Pinpoint the cell where the given text exists, returning its [X, Y] midpoint coordinate. 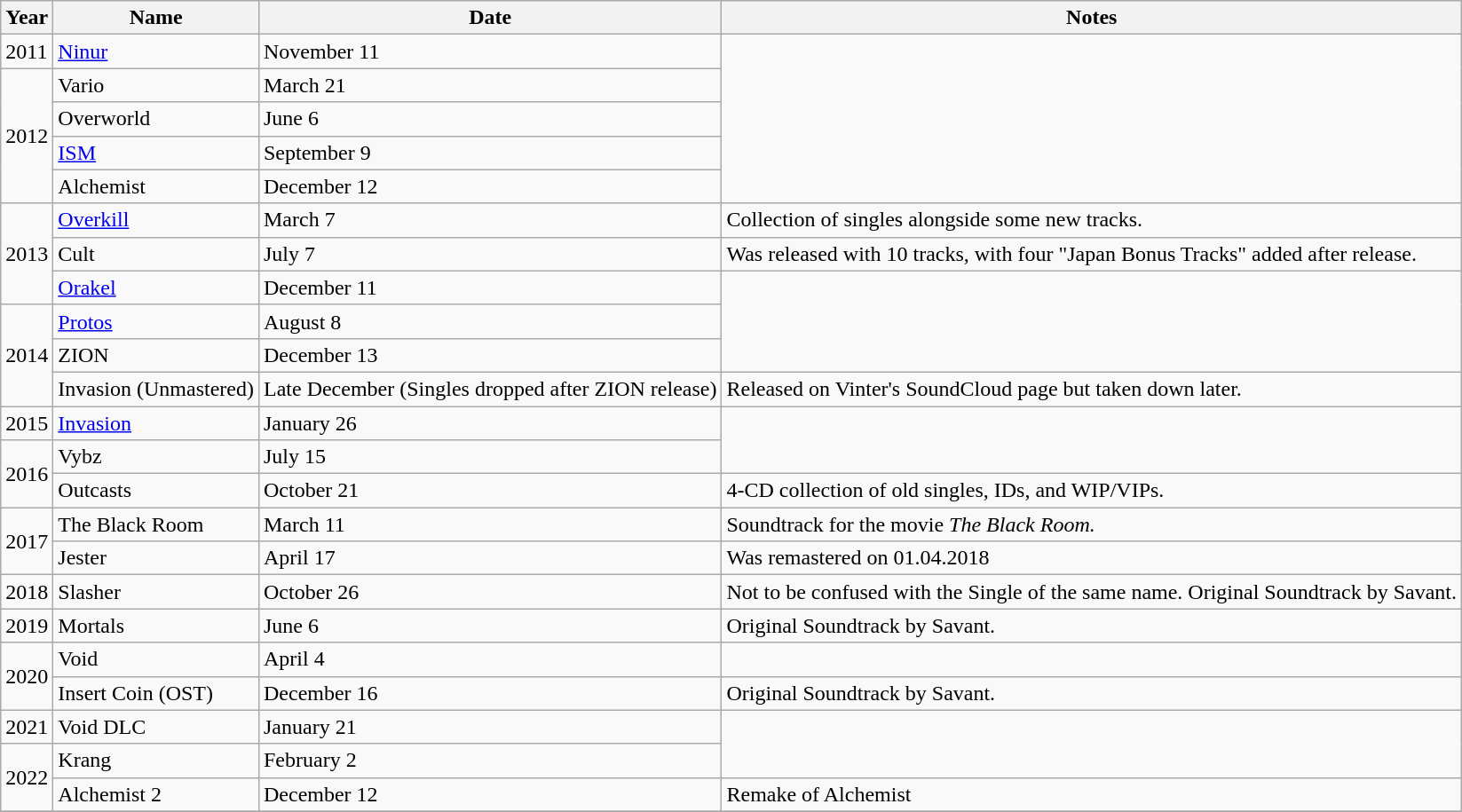
Vybz [156, 457]
July 15 [490, 457]
Vario [156, 85]
Jester [156, 558]
Void DLC [156, 727]
2017 [27, 541]
The Black Room [156, 524]
Overkill [156, 220]
Protos [156, 321]
December 13 [490, 355]
Cult [156, 254]
December 11 [490, 288]
2014 [27, 355]
ISM [156, 153]
November 11 [490, 51]
February 2 [490, 761]
4-CD collection of old singles, IDs, and WIP/VIPs. [1092, 491]
Slasher [156, 592]
Not to be confused with the Single of the same name. Original Soundtrack by Savant. [1092, 592]
October 21 [490, 491]
Invasion (Unmastered) [156, 389]
Notes [1092, 18]
Ninur [156, 51]
2016 [27, 474]
2019 [27, 626]
Name [156, 18]
Mortals [156, 626]
Alchemist [156, 186]
2013 [27, 254]
Released on Vinter's SoundCloud page but taken down later. [1092, 389]
2020 [27, 676]
July 7 [490, 254]
2018 [27, 592]
January 21 [490, 727]
Krang [156, 761]
2021 [27, 727]
Insert Coin (OST) [156, 693]
Overworld [156, 119]
2012 [27, 136]
2022 [27, 777]
Invasion [156, 423]
Date [490, 18]
Was released with 10 tracks, with four "Japan Bonus Tracks" added after release. [1092, 254]
Was remastered on 01.04.2018 [1092, 558]
2011 [27, 51]
March 11 [490, 524]
April 4 [490, 659]
Outcasts [156, 491]
October 26 [490, 592]
Void [156, 659]
September 9 [490, 153]
Year [27, 18]
March 7 [490, 220]
January 26 [490, 423]
Alchemist 2 [156, 794]
Soundtrack for the movie The Black Room. [1092, 524]
Late December (Singles dropped after ZION release) [490, 389]
December 16 [490, 693]
Collection of singles alongside some new tracks. [1092, 220]
ZION [156, 355]
Orakel [156, 288]
March 21 [490, 85]
August 8 [490, 321]
Remake of Alchemist [1092, 794]
April 17 [490, 558]
2015 [27, 423]
